Return the [x, y] coordinate for the center point of the cell that contains the specified text.  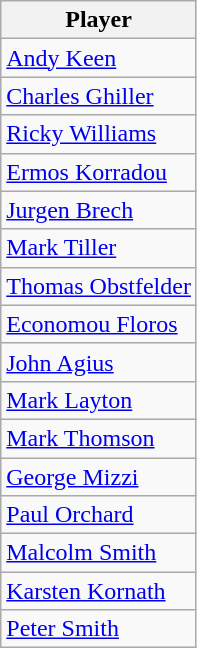
Jurgen Brech [99, 210]
Ermos Korradou [99, 172]
Mark Layton [99, 400]
Mark Tiller [99, 248]
John Agius [99, 362]
Charles Ghiller [99, 96]
George Mizzi [99, 477]
Thomas Obstfelder [99, 286]
Andy Keen [99, 58]
Paul Orchard [99, 515]
Ricky Williams [99, 134]
Player [99, 20]
Peter Smith [99, 629]
Economou Floros [99, 324]
Malcolm Smith [99, 553]
Mark Thomson [99, 438]
Karsten Kornath [99, 591]
